Capture the cell that displays the provided text and extract its (X, Y) central coordinate. 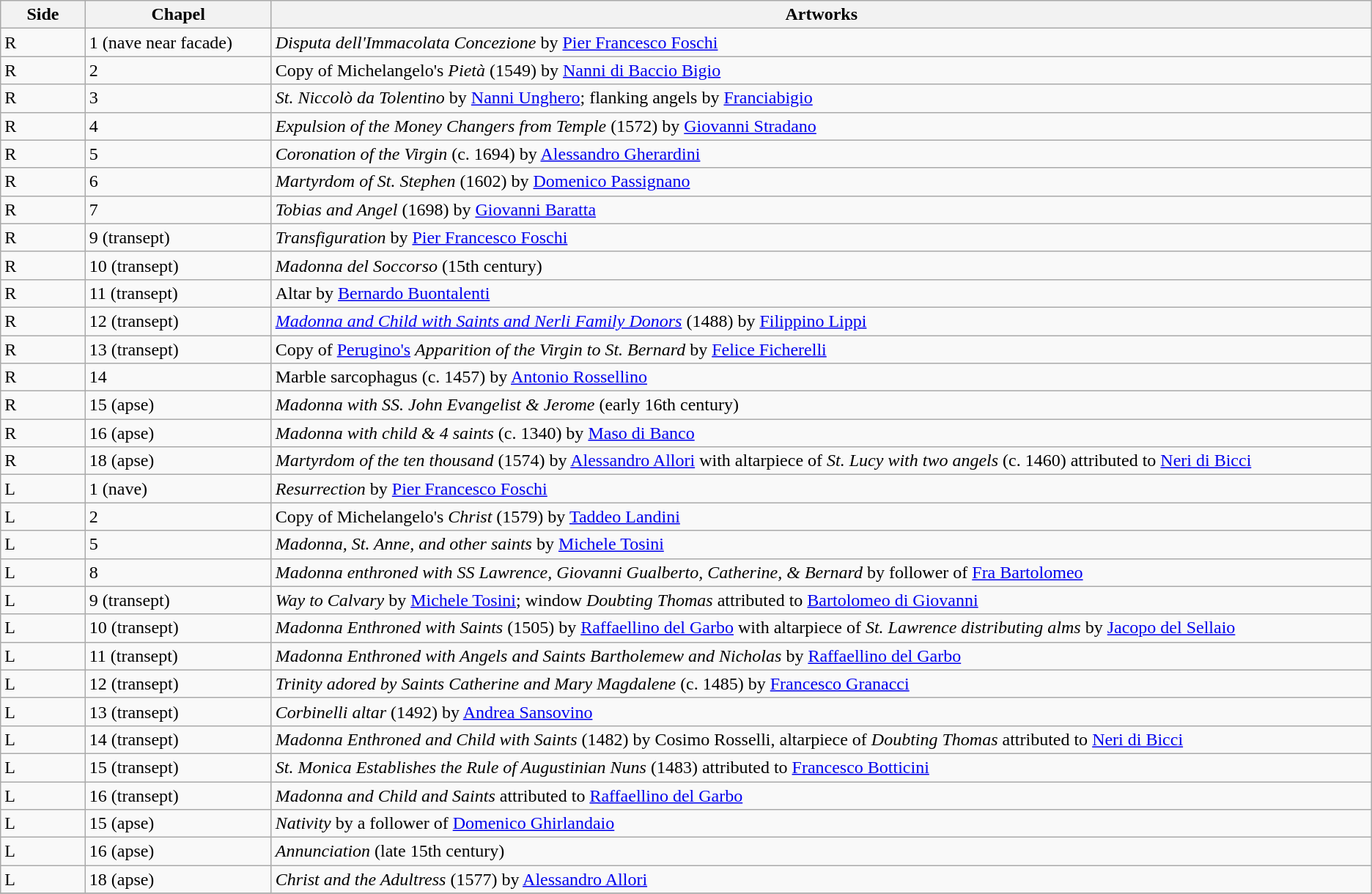
Madonna del Soccorso (15th century) (821, 265)
Martyrdom of St. Stephen (1602) by Domenico Passignano (821, 182)
Madonna with SS. John Evangelist & Jerome (early 16th century) (821, 405)
Artworks (821, 15)
Madonna, St. Anne, and other saints by Michele Tosini (821, 544)
14 (transept) (178, 739)
14 (178, 377)
Madonna Enthroned with Angels and Saints Bartholemew and Nicholas by Raffaellino del Garbo (821, 656)
Madonna Enthroned with Saints (1505) by Raffaellino del Garbo with altarpiece of St. Lawrence distributing alms by Jacopo del Sellaio (821, 628)
Disputa dell'Immacolata Concezione by Pier Francesco Foschi (821, 43)
Corbinelli altar (1492) by Andrea Sansovino (821, 712)
Way to Calvary by Michele Tosini; window Doubting Thomas attributed to Bartolomeo di Giovanni (821, 600)
St. Niccolò da Tolentino by Nanni Unghero; flanking angels by Franciabigio (821, 98)
Trinity adored by Saints Catherine and Mary Magdalene (c. 1485) by Francesco Granacci (821, 684)
Copy of Michelangelo's Pietà (1549) by Nanni di Baccio Bigio (821, 70)
6 (178, 182)
Martyrdom of the ten thousand (1574) by Alessandro Allori with altarpiece of St. Lucy with two angels (c. 1460) attributed to Neri di Bicci (821, 461)
Altar by Bernardo Buontalenti (821, 293)
1 (nave near facade) (178, 43)
Coronation of the Virgin (c. 1694) by Alessandro Gherardini (821, 154)
Expulsion of the Money Changers from Temple (1572) by Giovanni Stradano (821, 126)
8 (178, 572)
Christ and the Adultress (1577) by Alessandro Allori (821, 879)
St. Monica Establishes the Rule of Augustinian Nuns (1483) attributed to Francesco Botticini (821, 767)
Side (43, 15)
16 (transept) (178, 795)
Madonna and Child and Saints attributed to Raffaellino del Garbo (821, 795)
Madonna enthroned with SS Lawrence, Giovanni Gualberto, Catherine, & Bernard by follower of Fra Bartolomeo (821, 572)
1 (nave) (178, 489)
3 (178, 98)
Tobias and Angel (1698) by Giovanni Baratta (821, 210)
Madonna with child & 4 saints (c. 1340) by Maso di Banco (821, 433)
Transfiguration by Pier Francesco Foschi (821, 237)
Chapel (178, 15)
7 (178, 210)
Madonna and Child with Saints and Nerli Family Donors (1488) by Filippino Lippi (821, 321)
15 (transept) (178, 767)
Copy of Michelangelo's Christ (1579) by Taddeo Landini (821, 517)
Annunciation (late 15th century) (821, 851)
Marble sarcophagus (c. 1457) by Antonio Rossellino (821, 377)
Resurrection by Pier Francesco Foschi (821, 489)
4 (178, 126)
Copy of Perugino's Apparition of the Virgin to St. Bernard by Felice Ficherelli (821, 350)
Nativity by a follower of Domenico Ghirlandaio (821, 824)
Madonna Enthroned and Child with Saints (1482) by Cosimo Rosselli, altarpiece of Doubting Thomas attributed to Neri di Bicci (821, 739)
